Find where the given text appears and provide that cell's center as [X, Y] coordinate. 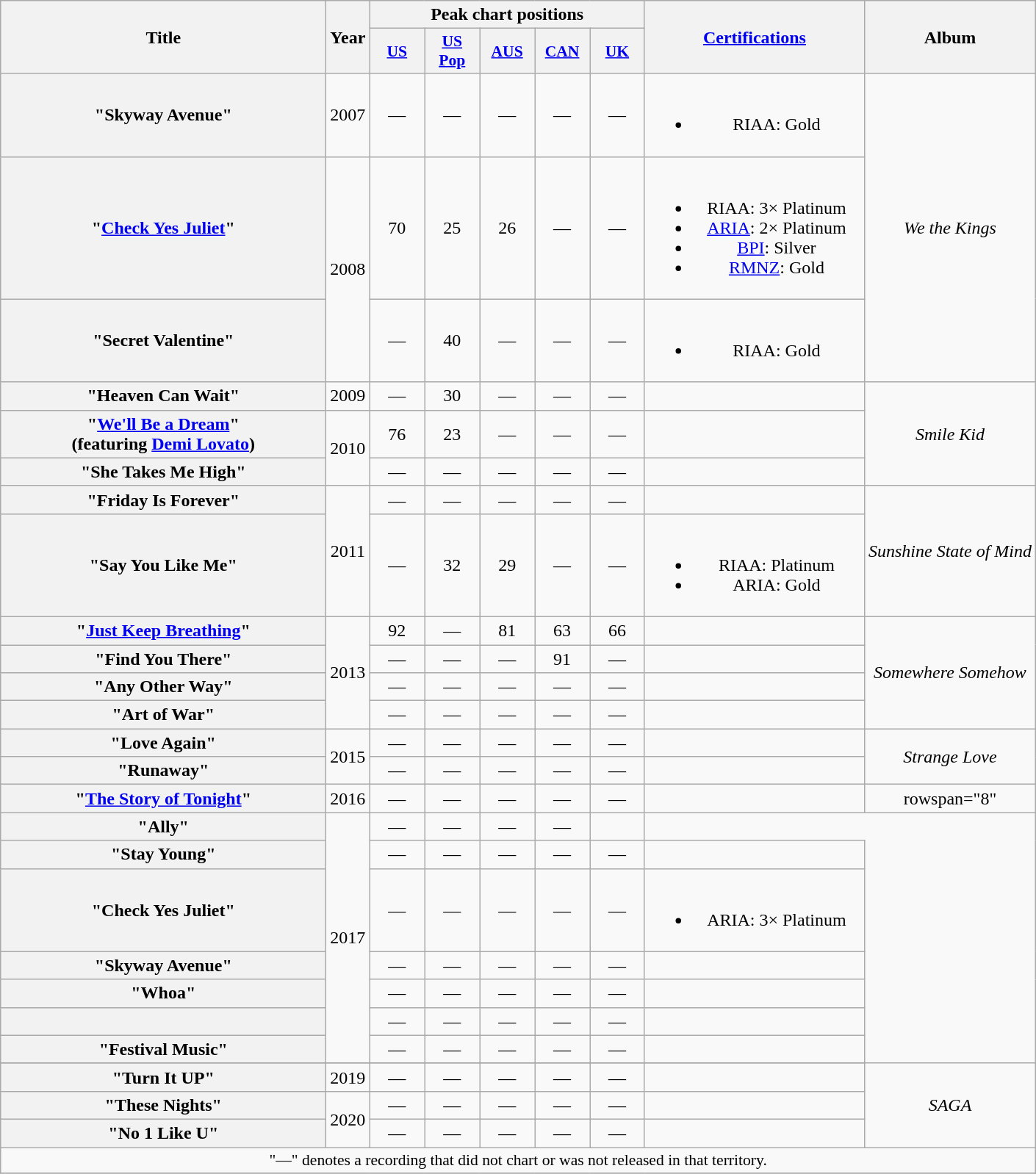
2011 [348, 551]
Somewhere Somehow [949, 672]
Title [163, 37]
63 [563, 630]
Year [348, 37]
"She Takes Me High" [163, 472]
"Love Again" [163, 743]
"Turn It UP" [163, 1077]
2007 [348, 115]
2020 [348, 1119]
66 [617, 630]
30 [453, 396]
29 [507, 565]
RIAA: PlatinumARIA: Gold [754, 565]
"Friday Is Forever" [163, 500]
25 [453, 228]
40 [453, 341]
rowspan="8" [949, 799]
Peak chart positions [507, 15]
2009 [348, 396]
"The Story of Tonight" [163, 799]
"Runaway" [163, 771]
32 [453, 565]
92 [397, 630]
26 [507, 228]
RIAA: 3× PlatinumARIA: 2× PlatinumBPI: SilverRMNZ: Gold [754, 228]
UK [617, 51]
"These Nights" [163, 1105]
2019 [348, 1077]
76 [397, 433]
"Heaven Can Wait" [163, 396]
"Whoa" [163, 993]
"Any Other Way" [163, 687]
AUS [507, 51]
"Say You Like Me" [163, 565]
70 [397, 228]
"No 1 Like U" [163, 1133]
ARIA: 3× Platinum [754, 910]
Strange Love [949, 757]
USPop [453, 51]
"Stay Young" [163, 854]
"Just Keep Breathing" [163, 630]
US [397, 51]
2013 [348, 672]
Album [949, 37]
"—" denotes a recording that did not chart or was not released in that territory. [519, 1161]
"We'll Be a Dream"(featuring Demi Lovato) [163, 433]
2010 [348, 448]
2008 [348, 269]
2017 [348, 937]
Smile Kid [949, 433]
"Art of War" [163, 715]
91 [563, 659]
"Find You There" [163, 659]
"Ally" [163, 827]
81 [507, 630]
Sunshine State of Mind [949, 551]
23 [453, 433]
2015 [348, 757]
2016 [348, 799]
We the Kings [949, 228]
CAN [563, 51]
"Festival Music" [163, 1049]
"Secret Valentine" [163, 341]
Certifications [754, 37]
SAGA [949, 1105]
